Extract the [x, y] coordinate from the center of the cell holding the provided text.  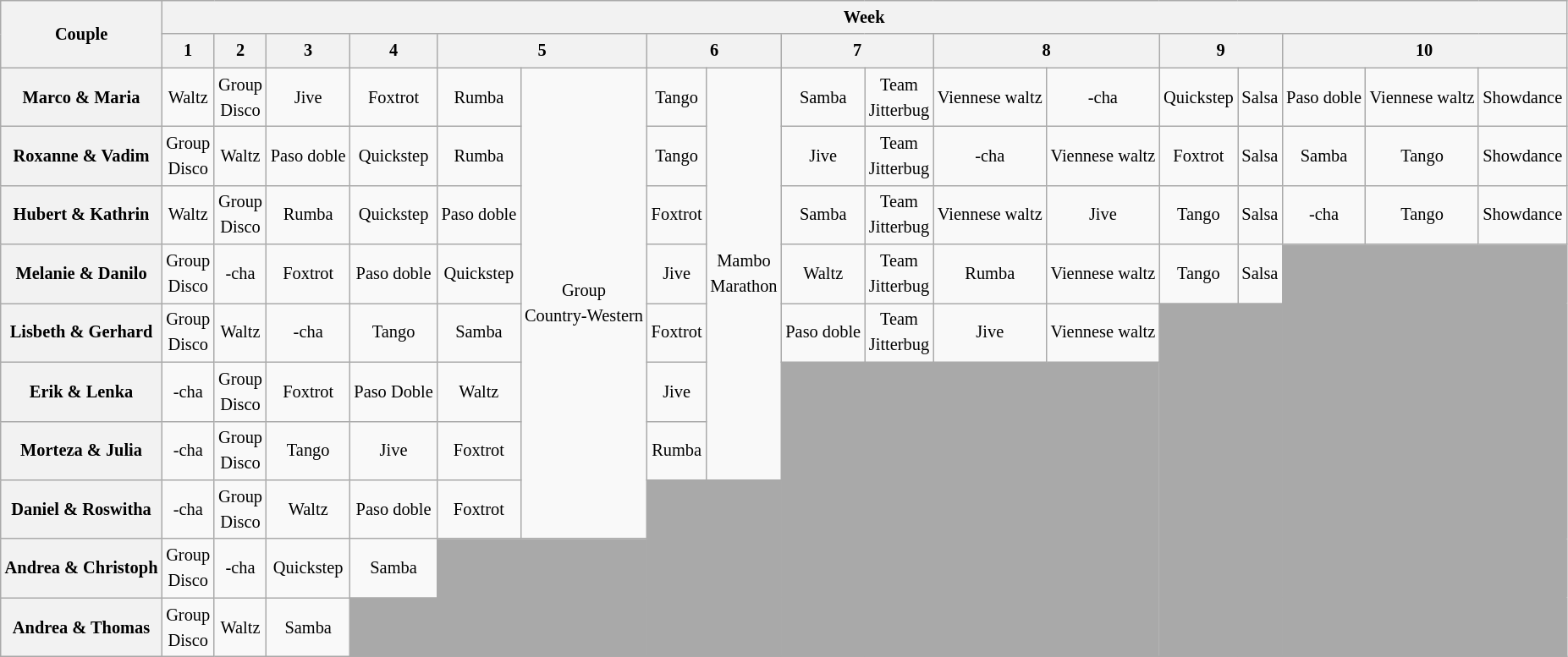
10 [1424, 51]
Marco & Maria [81, 97]
7 [857, 51]
4 [393, 51]
Erik & Lenka [81, 391]
GroupCountry-Western [584, 303]
1 [188, 51]
9 [1220, 51]
Week [864, 17]
Andrea & Thomas [81, 627]
Melanie & Danilo [81, 274]
Hubert & Kathrin [81, 215]
Daniel & Roswitha [81, 509]
Couple [81, 34]
8 [1046, 51]
MamboMarathon [743, 274]
Paso Doble [393, 391]
Morteza & Julia [81, 451]
5 [542, 51]
Lisbeth & Gerhard [81, 332]
6 [714, 51]
2 [240, 51]
Roxanne & Vadim [81, 156]
Andrea & Christoph [81, 568]
3 [308, 51]
